Identify which cell holds the provided text, then report its (X, Y) central coordinate. 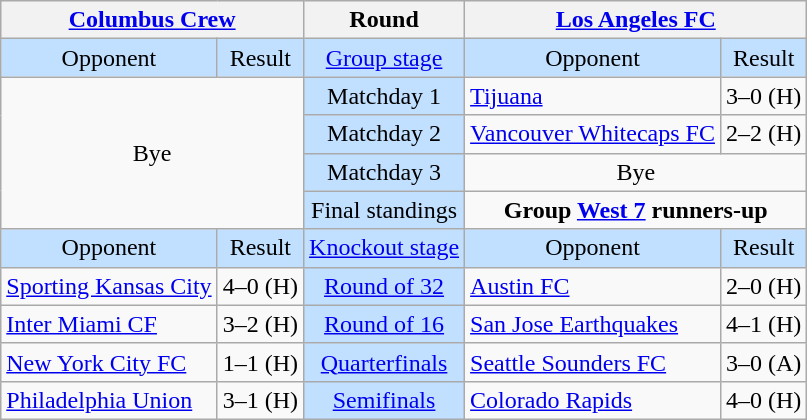
Round of 16 (384, 324)
3–2 (H) (260, 324)
Group West 7 runners-up (636, 210)
Quarterfinals (384, 362)
Inter Miami CF (109, 324)
Philadelphia Union (109, 400)
Matchday 3 (384, 172)
Austin FC (593, 286)
3–1 (H) (260, 400)
Semifinals (384, 400)
Seattle Sounders FC (593, 362)
Colorado Rapids (593, 400)
Matchday 2 (384, 134)
Sporting Kansas City (109, 286)
Round (384, 20)
Columbus Crew (152, 20)
2–2 (H) (763, 134)
3–0 (H) (763, 96)
3–0 (A) (763, 362)
Vancouver Whitecaps FC (593, 134)
4–1 (H) (763, 324)
Tijuana (593, 96)
Los Angeles FC (636, 20)
Group stage (384, 58)
Knockout stage (384, 248)
2–0 (H) (763, 286)
Final standings (384, 210)
New York City FC (109, 362)
1–1 (H) (260, 362)
Matchday 1 (384, 96)
San Jose Earthquakes (593, 324)
Round of 32 (384, 286)
